Locate the cell with the specified text and output its (X, Y) center coordinate. 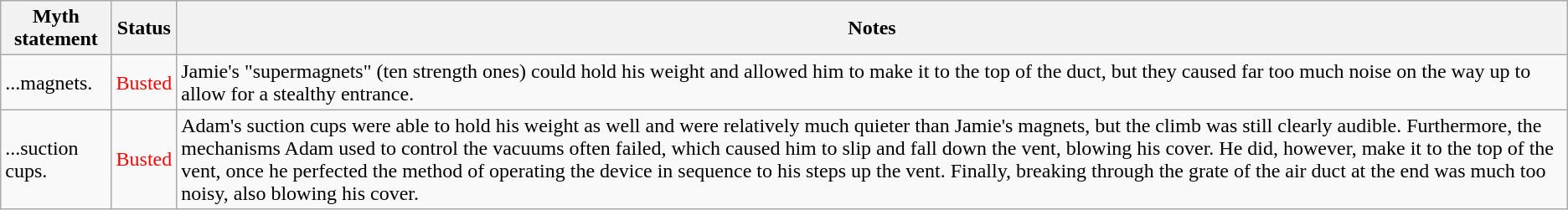
Notes (872, 28)
...magnets. (56, 82)
Myth statement (56, 28)
...suction cups. (56, 159)
Status (144, 28)
